Pinpoint the cell where the given text exists, returning its [x, y] midpoint coordinate. 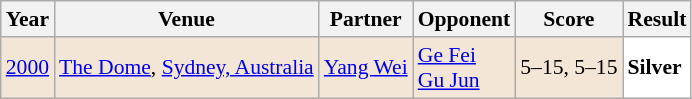
Venue [186, 19]
Score [568, 19]
Year [28, 19]
Silver [658, 68]
Ge Fei Gu Jun [464, 68]
2000 [28, 68]
5–15, 5–15 [568, 68]
Opponent [464, 19]
Result [658, 19]
Partner [366, 19]
The Dome, Sydney, Australia [186, 68]
Yang Wei [366, 68]
